Detect which cell encompasses the target text, then output its [x, y] center coordinate. 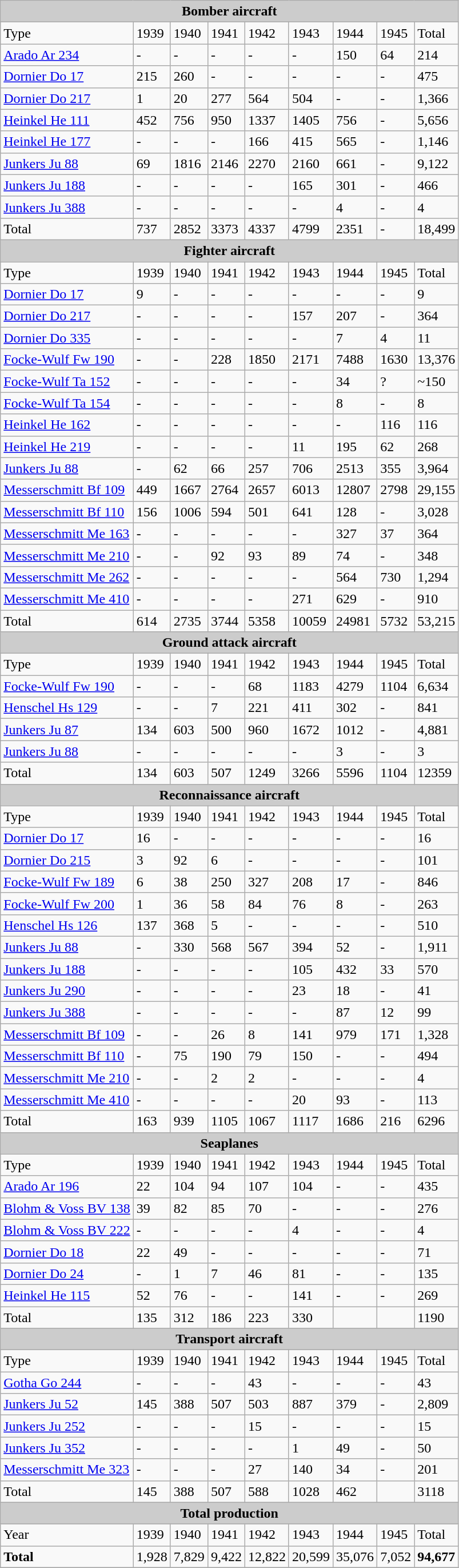
37 [396, 534]
5596 [356, 773]
257 [266, 468]
12359 [437, 773]
301 [356, 185]
201 [437, 1470]
594 [226, 512]
Arado Ar 196 [67, 1187]
156 [152, 512]
379 [356, 1404]
140 [311, 1470]
348 [437, 555]
223 [266, 1317]
2146 [226, 164]
1,928 [152, 1557]
5,656 [437, 120]
1630 [396, 360]
26 [226, 1034]
4,881 [437, 730]
1816 [189, 164]
1672 [311, 730]
33 [396, 969]
269 [437, 1295]
Heinkel He 111 [67, 120]
6,634 [437, 686]
137 [152, 925]
Fighter aircraft [230, 250]
94,677 [437, 1557]
Dornier Do 215 [67, 860]
475 [437, 77]
Focke-Wulf Ta 154 [67, 403]
228 [226, 360]
94 [226, 1187]
504 [311, 98]
12 [396, 1013]
1249 [266, 773]
Bomber aircraft [230, 11]
35,076 [356, 1557]
Junkers Ju 52 [67, 1404]
13,376 [437, 360]
Heinkel He 219 [67, 447]
Junkers Ju 87 [67, 730]
960 [266, 730]
Blohm & Voss BV 138 [67, 1208]
302 [356, 708]
641 [311, 512]
271 [311, 599]
1667 [189, 490]
588 [266, 1491]
105 [311, 969]
2513 [356, 468]
250 [226, 882]
Arado Ar 234 [67, 55]
18,499 [437, 229]
Heinkel He 162 [67, 425]
Seaplanes [230, 1143]
841 [437, 708]
70 [266, 1208]
415 [311, 142]
27 [266, 1470]
449 [152, 490]
5732 [396, 620]
3118 [437, 1491]
66 [226, 468]
887 [311, 1404]
950 [226, 120]
1,146 [437, 142]
Heinkel He 115 [67, 1295]
89 [311, 555]
1183 [311, 686]
29,155 [437, 490]
9,422 [226, 1557]
411 [311, 708]
1850 [266, 360]
1,328 [437, 1034]
39 [152, 1208]
1028 [311, 1491]
221 [266, 708]
Messerschmitt Me 262 [67, 577]
Focke-Wulf Fw 200 [67, 904]
Dornier Do 18 [67, 1252]
570 [437, 969]
277 [226, 98]
74 [356, 555]
Total production [230, 1513]
1,366 [437, 98]
24981 [356, 620]
7,829 [189, 1557]
~150 [437, 381]
215 [152, 77]
2171 [311, 360]
53,215 [437, 620]
2351 [356, 229]
2160 [311, 164]
268 [437, 447]
1190 [437, 1317]
432 [356, 969]
6296 [437, 1121]
2764 [226, 490]
216 [396, 1121]
79 [266, 1056]
20,599 [311, 1557]
190 [226, 1056]
629 [356, 599]
99 [437, 1013]
503 [266, 1404]
614 [152, 620]
128 [356, 512]
5358 [266, 620]
87 [356, 1013]
17 [356, 882]
Reconnaissance aircraft [230, 795]
510 [437, 925]
661 [356, 164]
3266 [311, 773]
12,822 [266, 1557]
Junkers Ju 352 [67, 1448]
939 [189, 1121]
166 [266, 142]
214 [437, 55]
494 [437, 1056]
12807 [356, 490]
Transport aircraft [230, 1339]
462 [356, 1491]
Junkers Ju 252 [67, 1426]
Gotha Go 244 [67, 1383]
2270 [266, 164]
2852 [189, 229]
9,122 [437, 164]
Dornier Do 24 [67, 1273]
5 [226, 925]
Year [67, 1535]
75 [189, 1056]
263 [437, 904]
1405 [311, 120]
71 [437, 1252]
368 [189, 925]
Ground attack aircraft [230, 643]
82 [189, 1208]
435 [437, 1187]
3,028 [437, 512]
276 [437, 1208]
10059 [311, 620]
101 [437, 860]
50 [437, 1448]
3373 [226, 229]
737 [152, 229]
163 [152, 1121]
Blohm & Voss BV 222 [67, 1230]
466 [437, 185]
23 [311, 991]
Focke-Wulf Fw 189 [67, 882]
1006 [189, 512]
1012 [356, 730]
64 [396, 55]
1105 [226, 1121]
567 [266, 947]
157 [311, 316]
565 [356, 142]
312 [189, 1317]
68 [266, 686]
394 [311, 947]
165 [311, 185]
568 [226, 947]
3,964 [437, 468]
2798 [396, 490]
706 [311, 468]
69 [152, 164]
113 [437, 1100]
1686 [356, 1121]
186 [226, 1317]
7,052 [396, 1557]
452 [152, 120]
207 [356, 316]
36 [189, 904]
208 [311, 882]
7488 [356, 360]
6013 [311, 490]
Messerschmitt Me 163 [67, 534]
41 [437, 991]
107 [266, 1187]
? [396, 381]
Focke-Wulf Ta 152 [67, 381]
Messerschmitt Me 323 [67, 1470]
2657 [266, 490]
Dornier Do 335 [67, 338]
1337 [266, 120]
910 [437, 599]
500 [226, 730]
1067 [266, 1121]
195 [356, 447]
2735 [189, 620]
1117 [311, 1121]
1,911 [437, 947]
3744 [226, 620]
501 [266, 512]
4337 [266, 229]
1,294 [437, 577]
18 [356, 991]
Henschel Hs 126 [67, 925]
58 [226, 904]
81 [311, 1273]
979 [356, 1034]
730 [396, 577]
4279 [356, 686]
171 [396, 1034]
84 [266, 904]
2,809 [437, 1404]
Heinkel He 177 [67, 142]
260 [189, 77]
46 [266, 1273]
85 [226, 1208]
846 [437, 882]
Junkers Ju 290 [67, 991]
38 [189, 882]
Henschel Hs 129 [67, 708]
4799 [311, 229]
355 [396, 468]
